Scan for the cell matching the given text and deliver its [X, Y] coordinate at center. 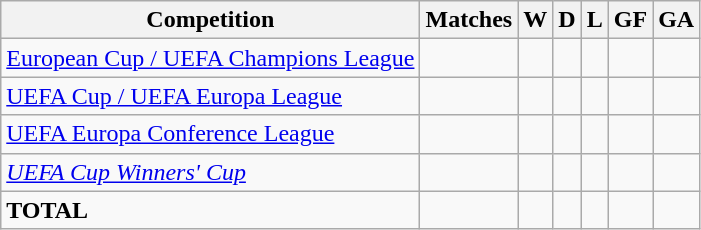
L [594, 20]
D [567, 20]
TOTAL [210, 210]
European Cup / UEFA Champions League [210, 58]
GA [676, 20]
W [536, 20]
UEFA Cup / UEFA Europa League [210, 96]
Competition [210, 20]
Matches [469, 20]
UEFA Cup Winners' Cup [210, 172]
GF [630, 20]
UEFA Europa Conference League [210, 134]
